Locate the cell with the specified text and output its [x, y] center coordinate. 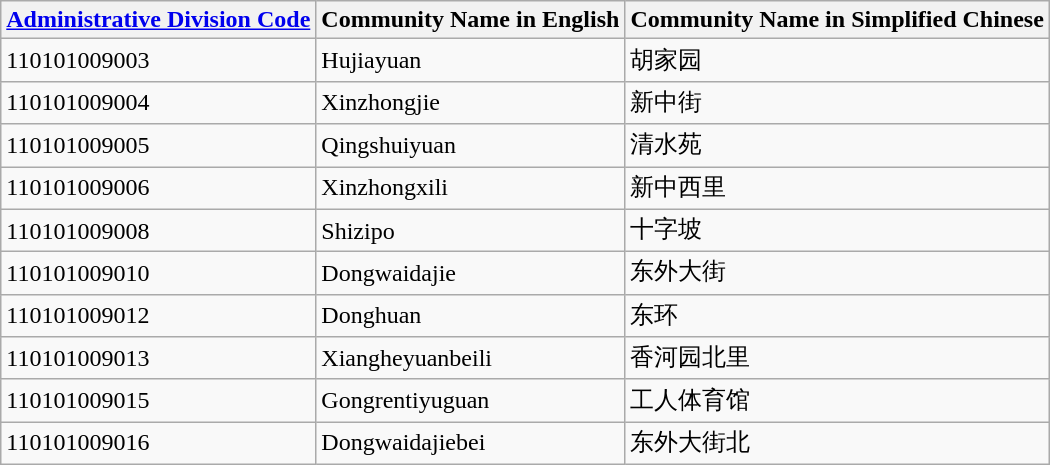
新中西里 [837, 188]
香河园北里 [837, 358]
Community Name in Simplified Chinese [837, 20]
110101009005 [158, 146]
Xiangheyuanbeili [470, 358]
Shizipo [470, 230]
110101009004 [158, 102]
东环 [837, 316]
Xinzhongxili [470, 188]
110101009012 [158, 316]
东外大街北 [837, 444]
Dongwaidajiebei [470, 444]
Community Name in English [470, 20]
东外大街 [837, 274]
Donghuan [470, 316]
110101009010 [158, 274]
110101009015 [158, 400]
110101009013 [158, 358]
110101009003 [158, 60]
胡家园 [837, 60]
Administrative Division Code [158, 20]
Hujiayuan [470, 60]
110101009008 [158, 230]
Xinzhongjie [470, 102]
Gongrentiyuguan [470, 400]
110101009016 [158, 444]
清水苑 [837, 146]
新中街 [837, 102]
Qingshuiyuan [470, 146]
十字坡 [837, 230]
Dongwaidajie [470, 274]
工人体育馆 [837, 400]
110101009006 [158, 188]
